Provide the [X, Y] coordinate of the cell's center where the given text is located.  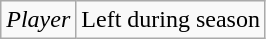
Player [38, 20]
Left during season [171, 20]
